Return [x, y] of the center of cell containing provided text 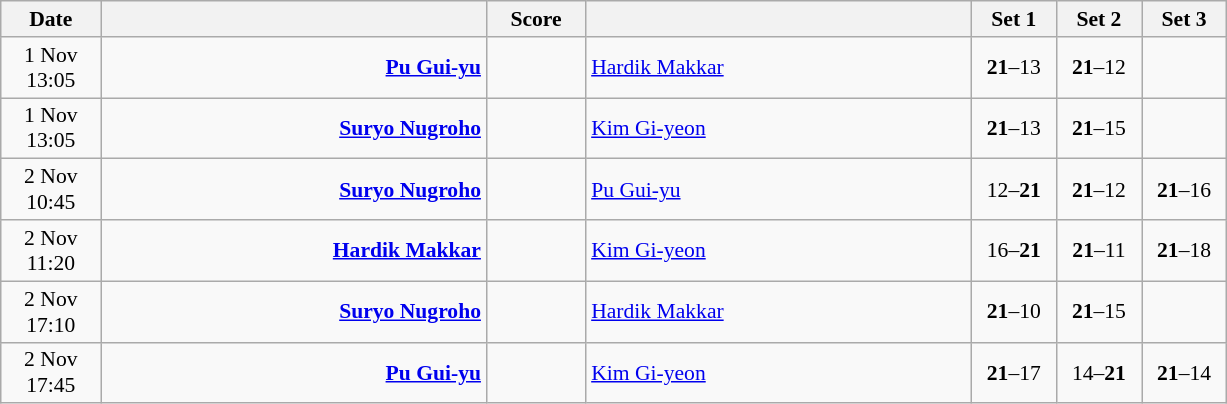
21–18 [1184, 250]
Date [51, 19]
21–14 [1184, 372]
16–21 [1014, 250]
14–21 [1098, 372]
Set 3 [1184, 19]
2 Nov10:45 [51, 190]
21–17 [1014, 372]
12–21 [1014, 190]
2 Nov11:20 [51, 250]
Score [536, 19]
Set 2 [1098, 19]
21–10 [1014, 312]
21–16 [1184, 190]
2 Nov17:45 [51, 372]
21–11 [1098, 250]
Set 1 [1014, 19]
2 Nov17:10 [51, 312]
